From the cell containing the given text, extract its center point as (X, Y) coordinate. 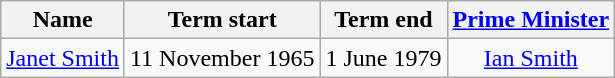
Name (63, 20)
Term end (384, 20)
Term start (222, 20)
Janet Smith (63, 58)
11 November 1965 (222, 58)
Prime Minister (531, 20)
Ian Smith (531, 58)
1 June 1979 (384, 58)
